Search for the cell housing the specified text and yield its [x, y] center coordinate. 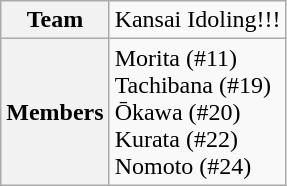
Kansai Idoling!!! [198, 20]
Team [55, 20]
Members [55, 112]
Morita (#11) Tachibana (#19) Ōkawa (#20) Kurata (#22) Nomoto (#24) [198, 112]
